Extract the (X, Y) coordinate from the center of the cell holding the provided text.  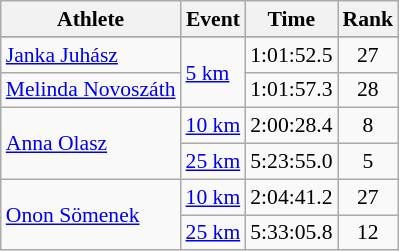
Athlete (91, 19)
Time (291, 19)
Rank (368, 19)
5 km (214, 72)
5 (368, 162)
Melinda Novoszáth (91, 90)
Onon Sömenek (91, 214)
5:23:55.0 (291, 162)
2:04:41.2 (291, 197)
28 (368, 90)
5:33:05.8 (291, 233)
Janka Juhász (91, 55)
1:01:57.3 (291, 90)
2:00:28.4 (291, 126)
Event (214, 19)
1:01:52.5 (291, 55)
8 (368, 126)
12 (368, 233)
Anna Olasz (91, 144)
